Extract the [x, y] coordinate from the center of the cell holding the provided text.  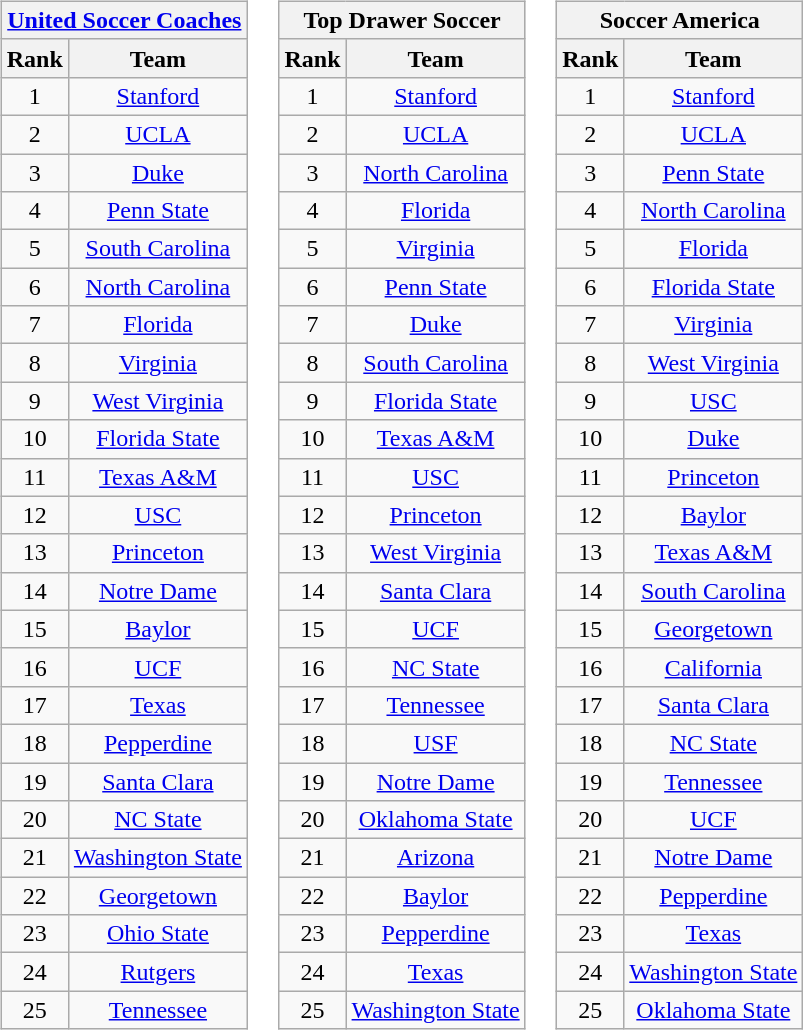
Soccer America [680, 20]
California [714, 667]
Ohio State [158, 934]
USF [436, 743]
United Soccer Coaches [124, 20]
Rutgers [158, 972]
Top Drawer Soccer [402, 20]
Arizona [436, 858]
